Identify which cell holds the provided text, then report its [x, y] central coordinate. 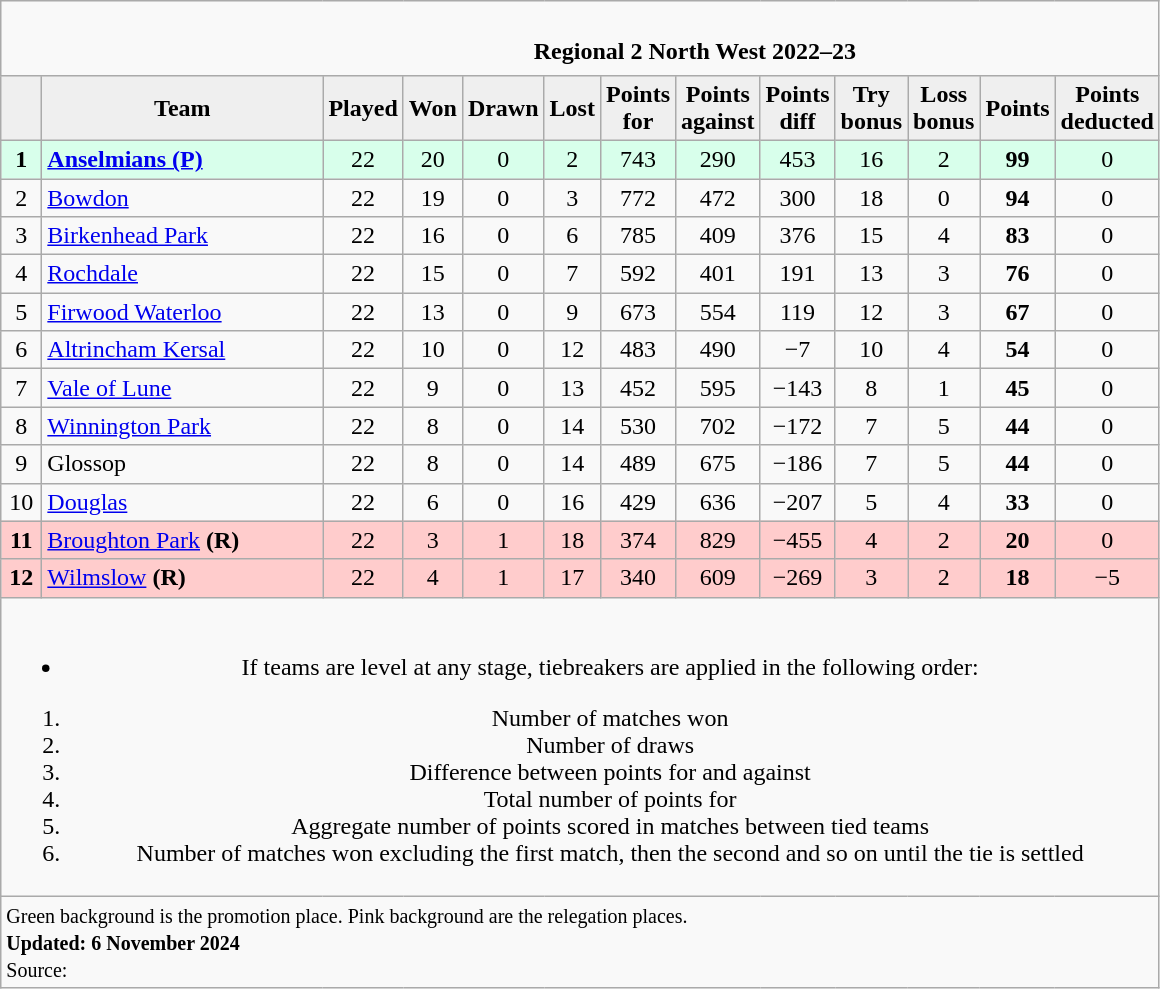
472 [718, 197]
Anselmians (P) [182, 159]
490 [718, 350]
−186 [798, 464]
99 [1018, 159]
76 [1018, 274]
452 [638, 388]
Glossop [182, 464]
401 [718, 274]
Rochdale [182, 274]
429 [638, 502]
Team [182, 108]
340 [638, 578]
−207 [798, 502]
Points diff [798, 108]
83 [1018, 236]
19 [432, 197]
609 [718, 578]
Lost [572, 108]
453 [798, 159]
Douglas [182, 502]
191 [798, 274]
Green background is the promotion place. Pink background are the relegation places.Updated: 6 November 2024 Source: [580, 942]
595 [718, 388]
−172 [798, 426]
376 [798, 236]
−7 [798, 350]
772 [638, 197]
Points against [718, 108]
Played [363, 108]
33 [1018, 502]
Points deducted [1107, 108]
Firwood Waterloo [182, 312]
Won [432, 108]
Points for [638, 108]
17 [572, 578]
94 [1018, 197]
743 [638, 159]
673 [638, 312]
785 [638, 236]
−269 [798, 578]
−455 [798, 540]
Broughton Park (R) [182, 540]
Loss bonus [944, 108]
409 [718, 236]
67 [1018, 312]
Winnington Park [182, 426]
636 [718, 502]
675 [718, 464]
702 [718, 426]
300 [798, 197]
290 [718, 159]
554 [718, 312]
829 [718, 540]
530 [638, 426]
Birkenhead Park [182, 236]
Altrincham Kersal [182, 350]
−143 [798, 388]
483 [638, 350]
592 [638, 274]
489 [638, 464]
Wilmslow (R) [182, 578]
54 [1018, 350]
Drawn [503, 108]
119 [798, 312]
374 [638, 540]
11 [22, 540]
Bowdon [182, 197]
Vale of Lune [182, 388]
Try bonus [871, 108]
Points [1018, 108]
−5 [1107, 578]
45 [1018, 388]
